For the text-containing cell, return its midpoint in (x, y) coordinate format. 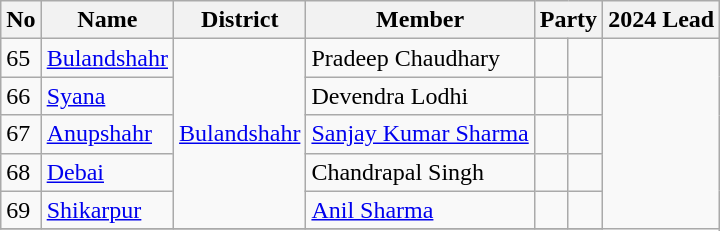
Anupshahr (107, 134)
No (21, 20)
2024 Lead (662, 20)
67 (21, 134)
Party (568, 20)
69 (21, 210)
Chandrapal Singh (420, 172)
Sanjay Kumar Sharma (420, 134)
Name (107, 20)
Member (420, 20)
Syana (107, 96)
Pradeep Chaudhary (420, 58)
Anil Sharma (420, 210)
Devendra Lodhi (420, 96)
Shikarpur (107, 210)
66 (21, 96)
65 (21, 58)
District (240, 20)
Debai (107, 172)
68 (21, 172)
